Identify which cell holds the provided text, then report its (X, Y) central coordinate. 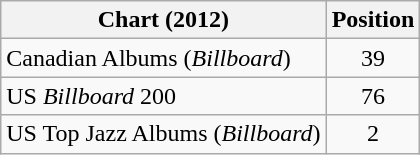
US Top Jazz Albums (Billboard) (164, 134)
39 (373, 58)
US Billboard 200 (164, 96)
76 (373, 96)
2 (373, 134)
Chart (2012) (164, 20)
Position (373, 20)
Canadian Albums (Billboard) (164, 58)
